Return (x, y) of the center of cell containing provided text 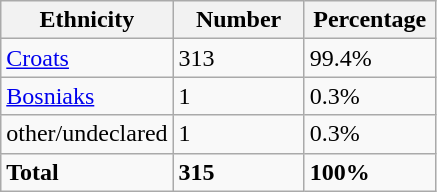
Number (238, 20)
Total (87, 172)
100% (370, 172)
Percentage (370, 20)
315 (238, 172)
Croats (87, 58)
Bosniaks (87, 96)
Ethnicity (87, 20)
99.4% (370, 58)
other/undeclared (87, 134)
313 (238, 58)
